Return (x, y) of the center of cell containing provided text 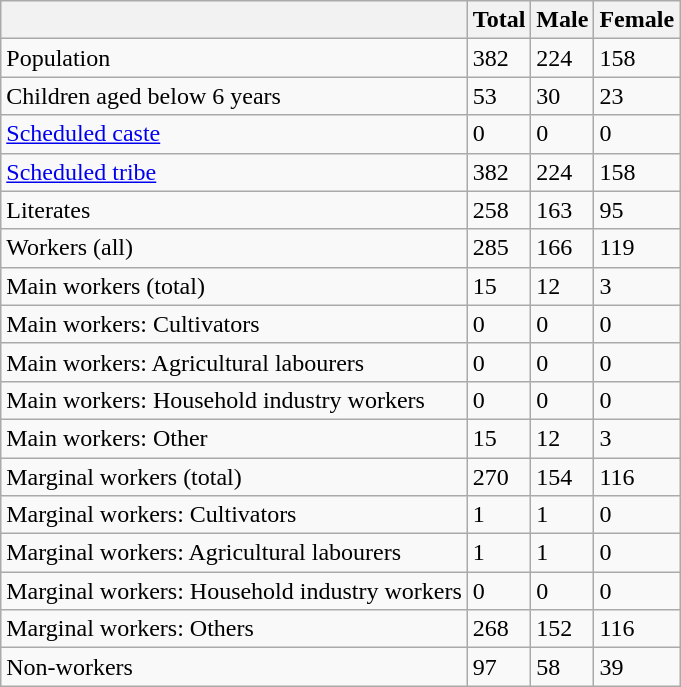
285 (499, 248)
270 (499, 477)
Total (499, 20)
Female (637, 20)
Main workers: Cultivators (234, 324)
Marginal workers: Agricultural labourers (234, 553)
58 (562, 667)
Scheduled tribe (234, 172)
Scheduled caste (234, 134)
163 (562, 210)
53 (499, 96)
23 (637, 96)
Main workers: Other (234, 438)
95 (637, 210)
Male (562, 20)
Marginal workers: Household industry workers (234, 591)
Population (234, 58)
Marginal workers: Cultivators (234, 515)
Main workers (total) (234, 286)
268 (499, 629)
152 (562, 629)
Non-workers (234, 667)
Workers (all) (234, 248)
30 (562, 96)
258 (499, 210)
Main workers: Agricultural labourers (234, 362)
Literates (234, 210)
154 (562, 477)
166 (562, 248)
119 (637, 248)
Main workers: Household industry workers (234, 400)
97 (499, 667)
39 (637, 667)
Marginal workers: Others (234, 629)
Children aged below 6 years (234, 96)
Marginal workers (total) (234, 477)
